For the text-containing cell, return its midpoint in (x, y) coordinate format. 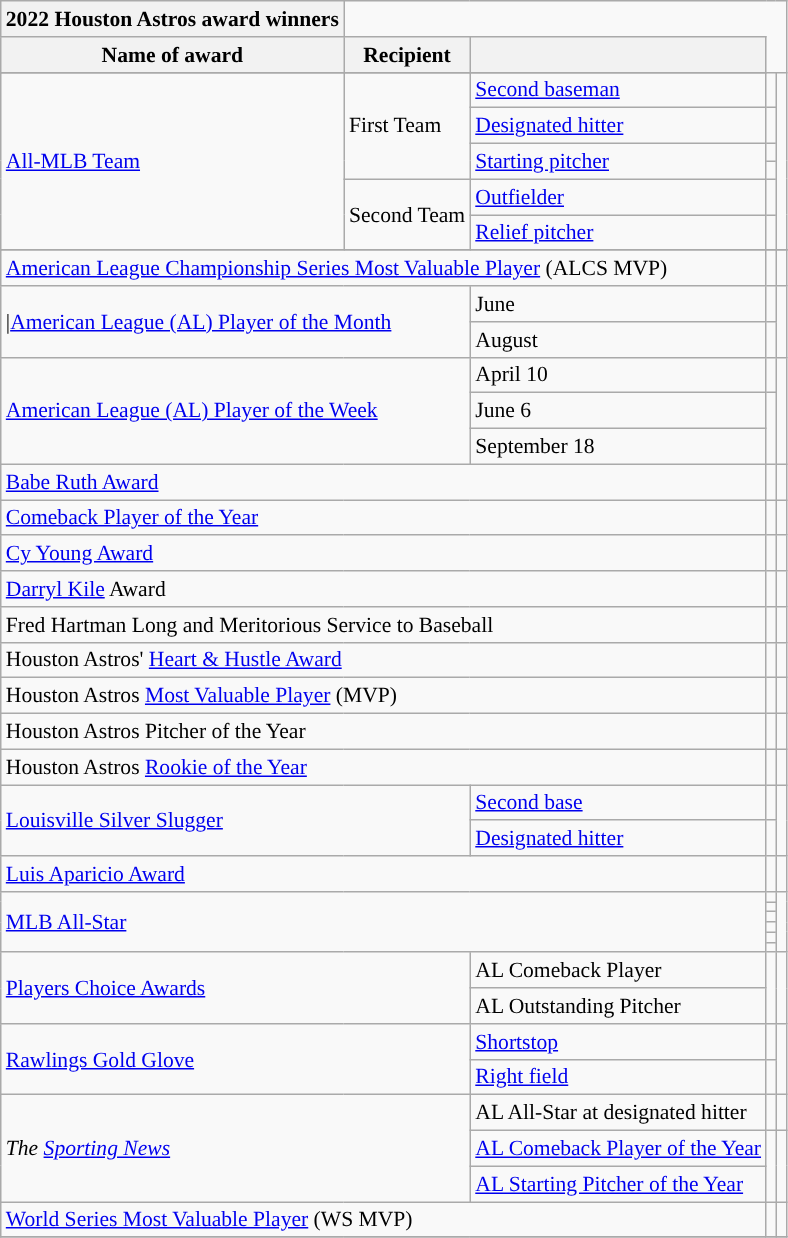
Houston Astros Pitcher of the Year (384, 732)
Babe Ruth Award (384, 482)
2022 Houston Astros award winners (172, 19)
AL All-Star at designated hitter (618, 1113)
Second baseman (618, 90)
Relief pitcher (618, 233)
Outfielder (618, 197)
AL Comeback Player (618, 971)
All-MLB Team (172, 161)
Fred Hartman Long and Meritorious Service to Baseball (384, 625)
Second base (618, 803)
Luis Aparicio Award (384, 874)
Louisville Silver Slugger (236, 820)
Players Choice Awards (236, 988)
Cy Young Award (384, 554)
Right field (618, 1077)
AL Starting Pitcher of the Year (618, 1184)
AL Comeback Player of the Year (618, 1149)
Darryl Kile Award (384, 589)
American League Championship Series Most Valuable Player (ALCS MVP) (384, 269)
Starting pitcher (618, 162)
September 18 (618, 447)
Shortstop (618, 1042)
American League (AL) Player of the Week (236, 410)
World Series Most Valuable Player (WS MVP) (384, 1220)
Rawlings Gold Glove (236, 1060)
June (618, 304)
AL Outstanding Pitcher (618, 1006)
Houston Astros Rookie of the Year (384, 767)
Houston Astros Most Valuable Player (MVP) (384, 696)
April 10 (618, 375)
August (618, 340)
|American League (AL) Player of the Month (236, 322)
June 6 (618, 411)
MLB All-Star (384, 922)
Name of award (172, 55)
Comeback Player of the Year (384, 518)
Recipient (407, 55)
First Team (407, 126)
Houston Astros' Heart & Hustle Award (384, 660)
Second Team (407, 214)
The Sporting News (236, 1148)
